Provide the (x, y) coordinate of the cell's center where the given text is located.  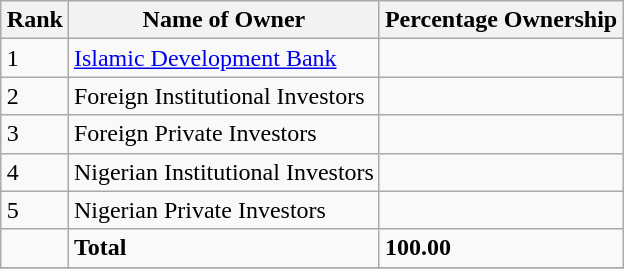
5 (34, 210)
Total (224, 248)
Percentage Ownership (500, 20)
Foreign Institutional Investors (224, 96)
100.00 (500, 248)
2 (34, 96)
Nigerian Private Investors (224, 210)
3 (34, 134)
1 (34, 58)
Islamic Development Bank (224, 58)
4 (34, 172)
Foreign Private Investors (224, 134)
Nigerian Institutional Investors (224, 172)
Rank (34, 20)
Name of Owner (224, 20)
